Find where the given text appears and provide that cell's center as (x, y) coordinate. 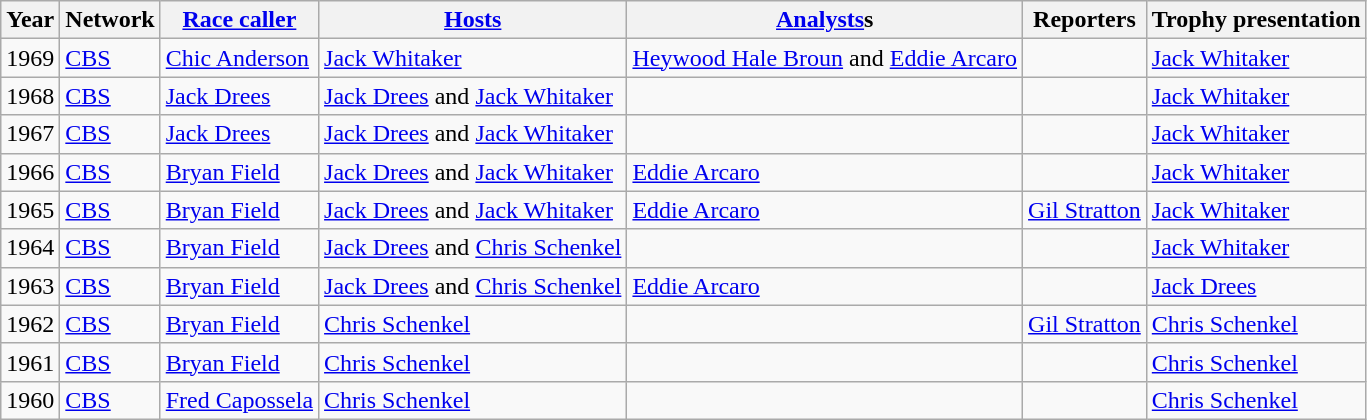
Reporters (1085, 20)
1960 (30, 400)
1962 (30, 324)
Chic Anderson (239, 58)
Fred Capossela (239, 400)
1964 (30, 248)
Analystss (825, 20)
Trophy presentation (1256, 20)
1965 (30, 210)
Heywood Hale Broun and Eddie Arcaro (825, 58)
1969 (30, 58)
1963 (30, 286)
1967 (30, 134)
Network (110, 20)
1968 (30, 96)
Hosts (473, 20)
1961 (30, 362)
1966 (30, 172)
Year (30, 20)
Race caller (239, 20)
